Search for the cell housing the specified text and yield its [x, y] center coordinate. 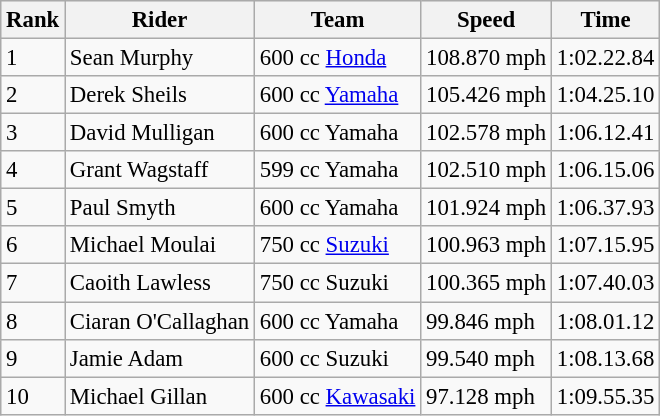
102.510 mph [486, 170]
105.426 mph [486, 95]
102.578 mph [486, 133]
99.846 mph [486, 321]
Grant Wagstaff [160, 170]
600 cc Suzuki [337, 358]
1:06.37.93 [606, 208]
Jamie Adam [160, 358]
1:08.13.68 [606, 358]
97.128 mph [486, 396]
Team [337, 20]
Speed [486, 20]
10 [33, 396]
599 cc Yamaha [337, 170]
2 [33, 95]
Time [606, 20]
101.924 mph [486, 208]
Paul Smyth [160, 208]
1:07.15.95 [606, 245]
Ciaran O'Callaghan [160, 321]
100.365 mph [486, 283]
Michael Gillan [160, 396]
99.540 mph [486, 358]
Rider [160, 20]
Derek Sheils [160, 95]
600 cc Honda [337, 58]
1:06.15.06 [606, 170]
1:02.22.84 [606, 58]
600 cc Kawasaki [337, 396]
Caoith Lawless [160, 283]
1:04.25.10 [606, 95]
108.870 mph [486, 58]
5 [33, 208]
1 [33, 58]
4 [33, 170]
6 [33, 245]
1:06.12.41 [606, 133]
Rank [33, 20]
3 [33, 133]
Sean Murphy [160, 58]
1:07.40.03 [606, 283]
David Mulligan [160, 133]
7 [33, 283]
1:08.01.12 [606, 321]
Michael Moulai [160, 245]
9 [33, 358]
100.963 mph [486, 245]
1:09.55.35 [606, 396]
8 [33, 321]
